Scan for the cell matching the given text and deliver its [X, Y] coordinate at center. 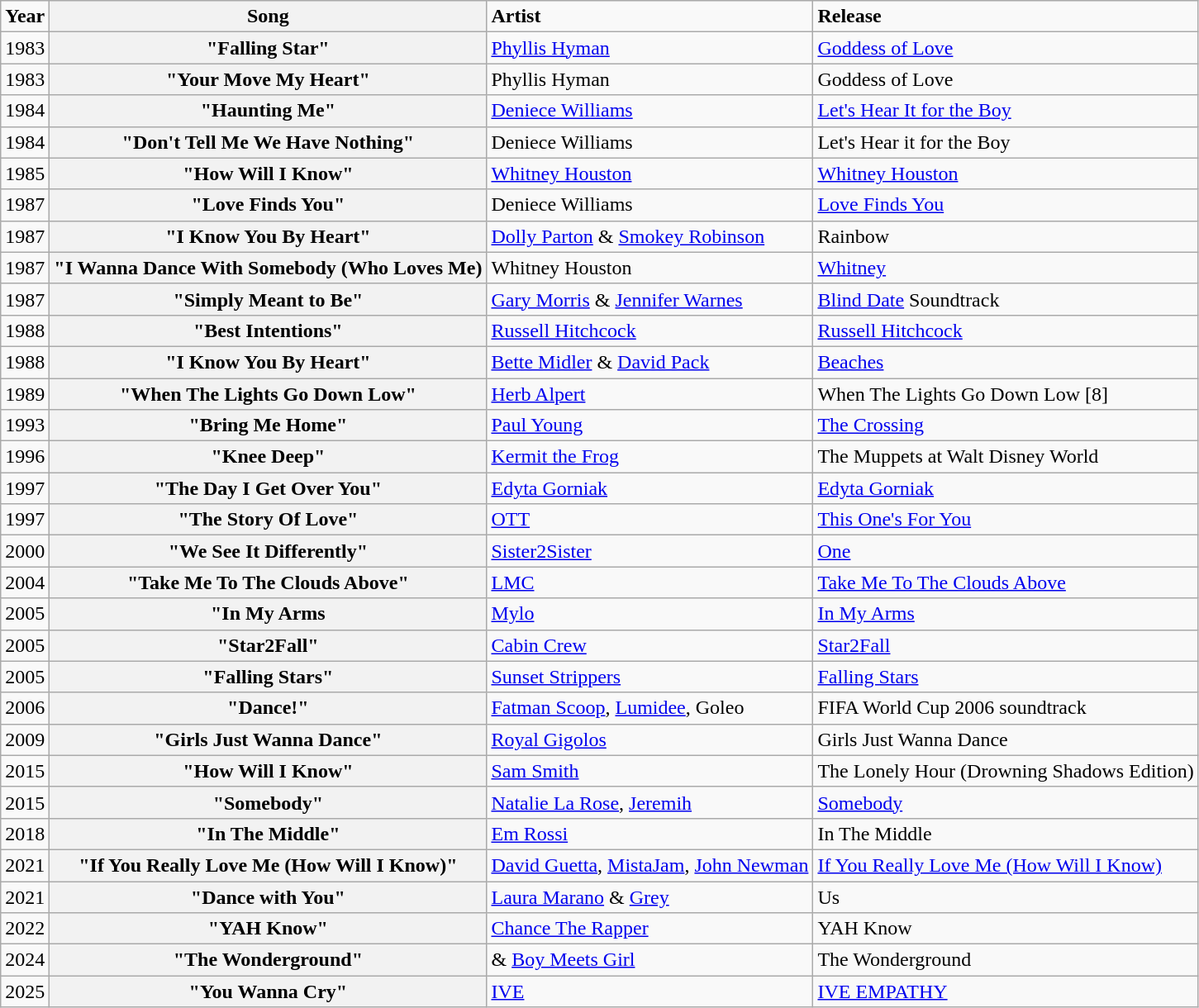
"Don't Tell Me We Have Nothing" [268, 142]
IVE [649, 991]
The Lonely Hour (Drowning Shadows Edition) [1006, 771]
2025 [25, 991]
When The Lights Go Down Low [8] [1006, 394]
If You Really Love Me (How Will I Know) [1006, 865]
LMC [649, 582]
Release [1006, 17]
Blind Date Soundtrack [1006, 299]
"Falling Star" [268, 48]
This One's For You [1006, 520]
"Best Intentions" [268, 330]
One [1006, 551]
Fatman Scoop, Lumidee, Goleo [649, 708]
Us [1006, 896]
Paul Young [649, 426]
2000 [25, 551]
Sister2Sister [649, 551]
The Muppets at Walt Disney World [1006, 457]
& Boy Meets Girl [649, 960]
Girls Just Wanna Dance [1006, 739]
"The Day I Get Over You" [268, 488]
Take Me To The Clouds Above [1006, 582]
"You Wanna Cry" [268, 991]
"When The Lights Go Down Low" [268, 394]
Mylo [649, 614]
Let's Hear it for the Boy [1006, 142]
"Falling Stars" [268, 677]
"In The Middle" [268, 834]
The Crossing [1006, 426]
1989 [25, 394]
"In My Arms [268, 614]
"Your Move My Heart" [268, 79]
"We See It Differently" [268, 551]
Whitney [1006, 268]
Beaches [1006, 362]
IVE EMPATHY [1006, 991]
Song [268, 17]
"Take Me To The Clouds Above" [268, 582]
2024 [25, 960]
YAH Know [1006, 929]
In My Arms [1006, 614]
"Knee Deep" [268, 457]
"The Wonderground" [268, 960]
Bette Midler & David Pack [649, 362]
1993 [25, 426]
Herb Alpert [649, 394]
"The Story Of Love" [268, 520]
"Simply Meant to Be" [268, 299]
"If You Really Love Me (How Will I Know)" [268, 865]
Star2Fall [1006, 645]
"I Wanna Dance With Somebody (Who Loves Me) [268, 268]
Royal Gigolos [649, 739]
Let's Hear It for the Boy [1006, 111]
1985 [25, 174]
Natalie La Rose, Jeremih [649, 802]
Laura Marano & Grey [649, 896]
"Girls Just Wanna Dance" [268, 739]
2006 [25, 708]
"Dance!" [268, 708]
"YAH Know" [268, 929]
"Star2Fall" [268, 645]
"Haunting Me" [268, 111]
2004 [25, 582]
Falling Stars [1006, 677]
2018 [25, 834]
Somebody [1006, 802]
Love Finds You [1006, 205]
FIFA World Cup 2006 soundtrack [1006, 708]
David Guetta, MistaJam, John Newman [649, 865]
2009 [25, 739]
"Dance with You" [268, 896]
OTT [649, 520]
Year [25, 17]
Em Rossi [649, 834]
"Bring Me Home" [268, 426]
Sunset Strippers [649, 677]
"Somebody" [268, 802]
The Wonderground [1006, 960]
Kermit the Frog [649, 457]
Dolly Parton & Smokey Robinson [649, 236]
Artist [649, 17]
Cabin Crew [649, 645]
Chance The Rapper [649, 929]
1996 [25, 457]
"Love Finds You" [268, 205]
Gary Morris & Jennifer Warnes [649, 299]
Rainbow [1006, 236]
In The Middle [1006, 834]
2022 [25, 929]
Sam Smith [649, 771]
